Provide the [x, y] coordinate of the cell's center where the given text is located.  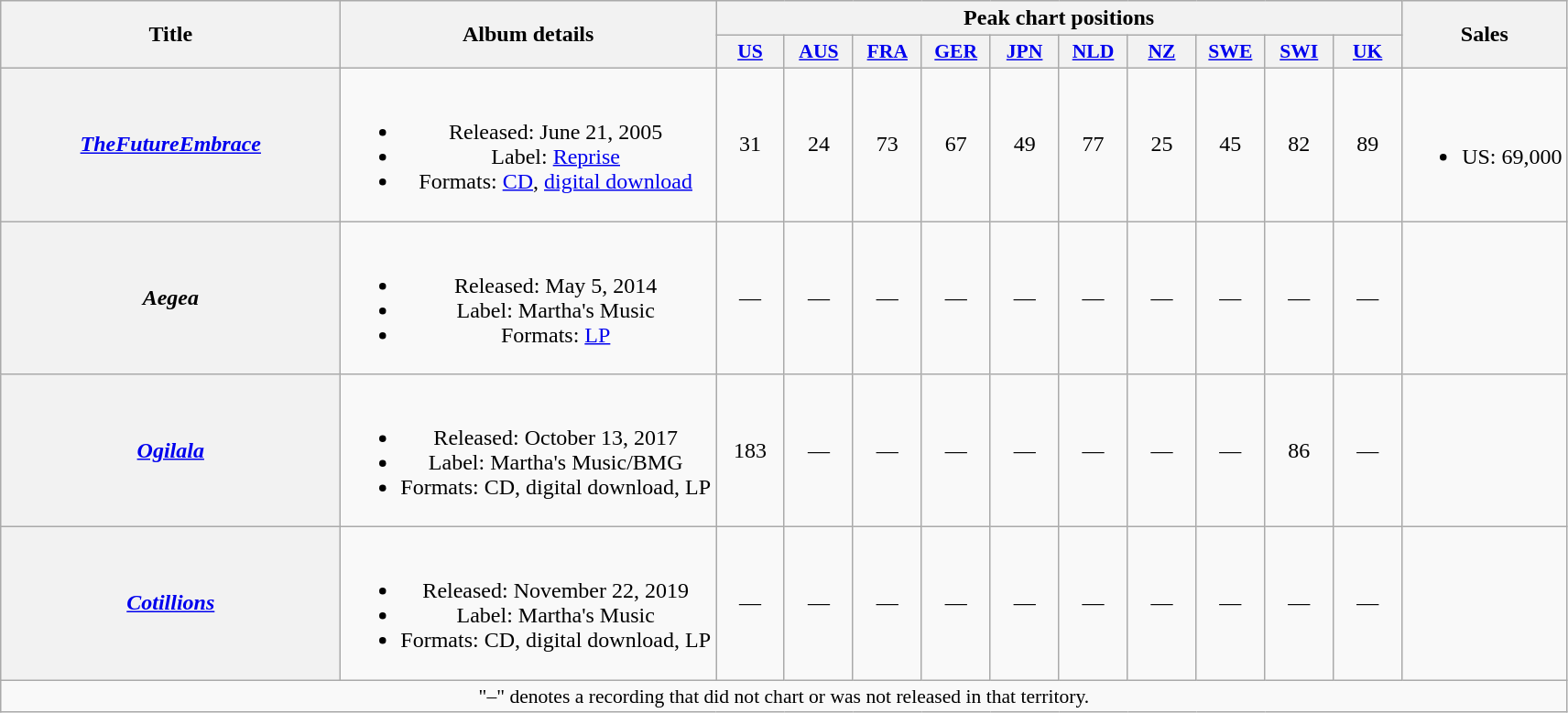
US [751, 52]
31 [751, 145]
Album details [528, 35]
Cotillions [170, 604]
US: 69,000 [1485, 145]
UK [1368, 52]
86 [1299, 450]
JPN [1024, 52]
Ogilala [170, 450]
Released: November 22, 2019Label: Martha's MusicFormats: CD, digital download, LP [528, 604]
GER [956, 52]
Released: October 13, 2017Label: Martha's Music/BMGFormats: CD, digital download, LP [528, 450]
NZ [1161, 52]
Sales [1485, 35]
73 [887, 145]
67 [956, 145]
45 [1231, 145]
77 [1094, 145]
Peak chart positions [1059, 18]
TheFutureEmbrace [170, 145]
24 [819, 145]
Title [170, 35]
"–" denotes a recording that did not chart or was not released in that territory. [784, 697]
25 [1161, 145]
Released: June 21, 2005Label: RepriseFormats: CD, digital download [528, 145]
AUS [819, 52]
SWI [1299, 52]
49 [1024, 145]
SWE [1231, 52]
FRA [887, 52]
NLD [1094, 52]
183 [751, 450]
89 [1368, 145]
Aegea [170, 298]
Released: May 5, 2014Label: Martha's MusicFormats: LP [528, 298]
82 [1299, 145]
